Capture the cell that displays the provided text and extract its (X, Y) central coordinate. 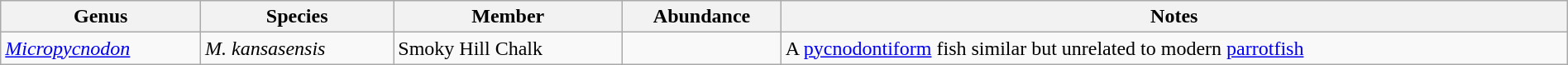
Abundance (702, 17)
Genus (101, 17)
A pycnodontiform fish similar but unrelated to modern parrotfish (1174, 48)
Notes (1174, 17)
Micropycnodon (101, 48)
Member (508, 17)
M. kansasensis (298, 48)
Smoky Hill Chalk (508, 48)
Species (298, 17)
